Return the [X, Y] coordinate for the center point of the cell that contains the specified text.  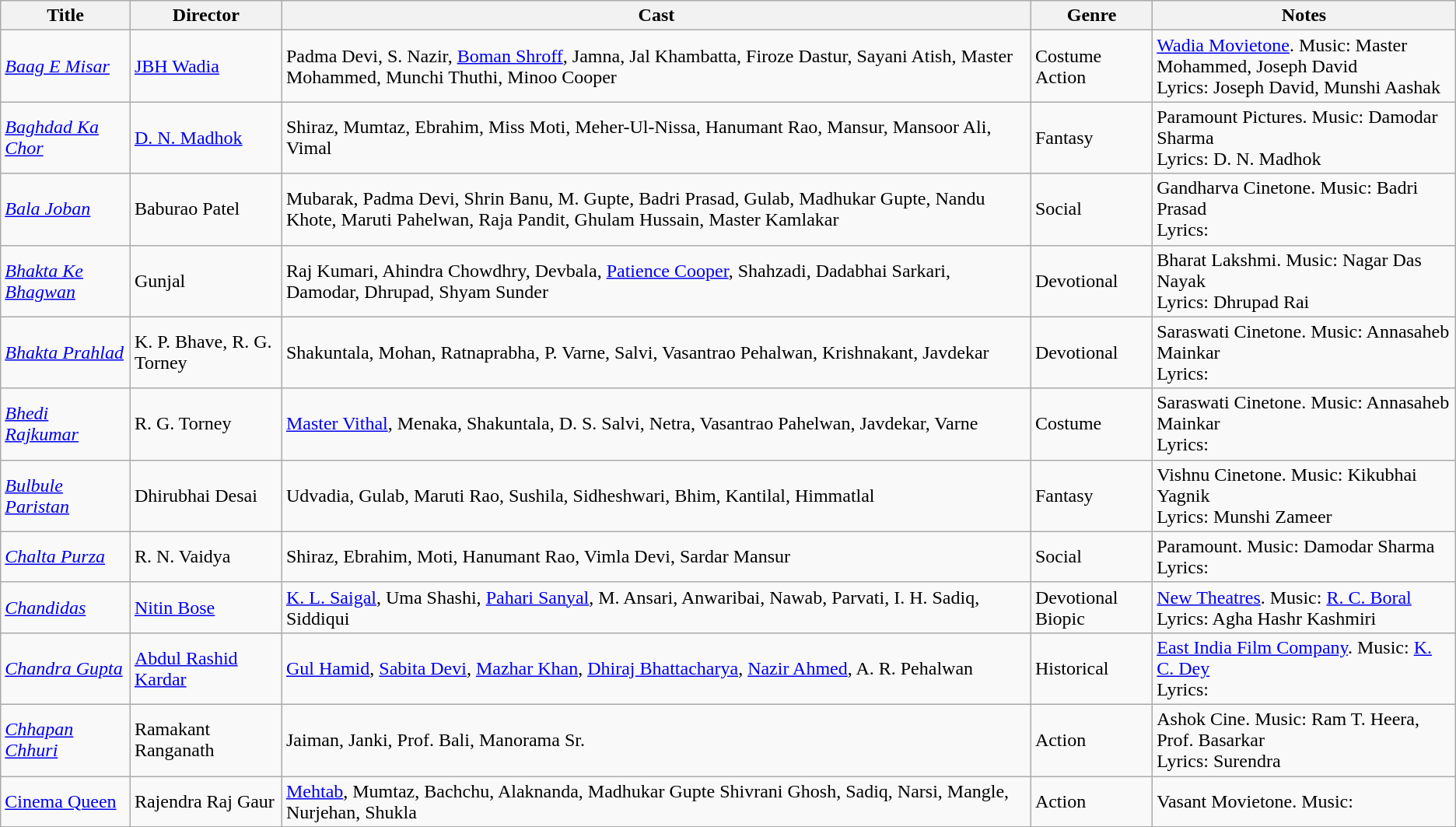
Historical [1091, 668]
R. G. Torney [205, 424]
Baburao Patel [205, 209]
Paramount Pictures. Music: Damodar SharmaLyrics: D. N. Madhok [1304, 138]
Notes [1304, 16]
Paramount. Music: Damodar SharmaLyrics: [1304, 557]
JBH Wadia [205, 66]
Title [65, 16]
Ramakant Ranganath [205, 740]
Vasant Movietone. Music: [1304, 801]
Bhakta Prahlad [65, 352]
Baghdad Ka Chor [65, 138]
Chandra Gupta [65, 668]
Gandharva Cinetone. Music: Badri PrasadLyrics: [1304, 209]
Chalta Purza [65, 557]
R. N. Vaidya [205, 557]
Wadia Movietone. Music: Master Mohammed, Joseph DavidLyrics: Joseph David, Munshi Aashak [1304, 66]
Baag E Misar [65, 66]
Cinema Queen [65, 801]
Genre [1091, 16]
New Theatres. Music: R. C. BoralLyrics: Agha Hashr Kashmiri [1304, 607]
Master Vithal, Menaka, Shakuntala, D. S. Salvi, Netra, Vasantrao Pahelwan, Javdekar, Varne [656, 424]
Chhapan Chhuri [65, 740]
Vishnu Cinetone. Music: Kikubhai YagnikLyrics: Munshi Zameer [1304, 496]
Nitin Bose [205, 607]
Gul Hamid, Sabita Devi, Mazhar Khan, Dhiraj Bhattacharya, Nazir Ahmed, A. R. Pehalwan [656, 668]
Director [205, 16]
Bharat Lakshmi. Music: Nagar Das NayakLyrics: Dhrupad Rai [1304, 281]
Ashok Cine. Music: Ram T. Heera, Prof. BasarkarLyrics: Surendra [1304, 740]
Devotional Biopic [1091, 607]
Costume [1091, 424]
Shiraz, Mumtaz, Ebrahim, Miss Moti, Meher-Ul-Nissa, Hanumant Rao, Mansur, Mansoor Ali, Vimal [656, 138]
Padma Devi, S. Nazir, Boman Shroff, Jamna, Jal Khambatta, Firoze Dastur, Sayani Atish, Master Mohammed, Munchi Thuthi, Minoo Cooper [656, 66]
Gunjal [205, 281]
Jaiman, Janki, Prof. Bali, Manorama Sr. [656, 740]
East India Film Company. Music: K. C. DeyLyrics: [1304, 668]
Cast [656, 16]
Mehtab, Mumtaz, Bachchu, Alaknanda, Madhukar Gupte Shivrani Ghosh, Sadiq, Narsi, Mangle, Nurjehan, Shukla [656, 801]
Abdul Rashid Kardar [205, 668]
Bhedi Rajkumar [65, 424]
Chandidas [65, 607]
Dhirubhai Desai [205, 496]
K. L. Saigal, Uma Shashi, Pahari Sanyal, M. Ansari, Anwaribai, Nawab, Parvati, I. H. Sadiq, Siddiqui [656, 607]
Costume Action [1091, 66]
K. P. Bhave, R. G. Torney [205, 352]
Bhakta Ke Bhagwan [65, 281]
Shiraz, Ebrahim, Moti, Hanumant Rao, Vimla Devi, Sardar Mansur [656, 557]
Bala Joban [65, 209]
Udvadia, Gulab, Maruti Rao, Sushila, Sidheshwari, Bhim, Kantilal, Himmatlal [656, 496]
D. N. Madhok [205, 138]
Shakuntala, Mohan, Ratnaprabha, P. Varne, Salvi, Vasantrao Pehalwan, Krishnakant, Javdekar [656, 352]
Rajendra Raj Gaur [205, 801]
Bulbule Paristan [65, 496]
Raj Kumari, Ahindra Chowdhry, Devbala, Patience Cooper, Shahzadi, Dadabhai Sarkari, Damodar, Dhrupad, Shyam Sunder [656, 281]
